Detect which cell encompasses the target text, then output its (x, y) center coordinate. 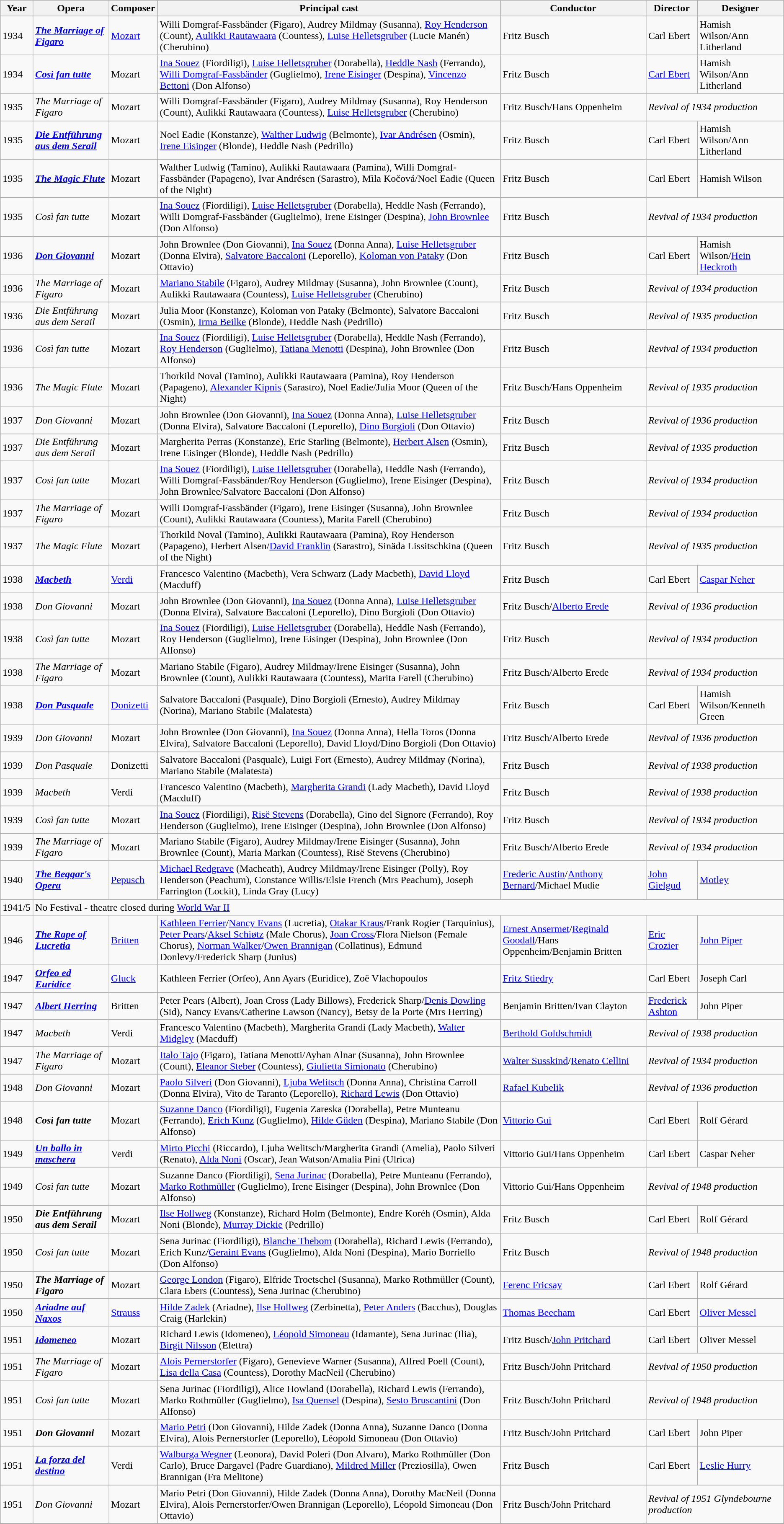
Designer (740, 8)
Idomeneo (70, 1340)
Conductor (573, 8)
Hilde Zadek (Ariadne), Ilse Hollweg (Zerbinetta), Peter Anders (Bacchus), Douglas Craig (Harlekin) (329, 1312)
Kathleen Ferrier (Orfeo), Ann Ayars (Euridice), Zoë Vlachopoulos (329, 979)
Mariano Stabile (Figaro), Audrey Mildmay (Susanna), John Brownlee (Count), Aulikki Rautawaara (Countess), Luise Helletsgruber (Cherubino) (329, 288)
Francesco Valentino (Macbeth), Margherita Grandi (Lady Macbeth), David Lloyd (Macduff) (329, 793)
Year (17, 8)
Ferenc Fricsay (573, 1285)
Eric Crozier (672, 940)
Frederic Austin/Anthony Bernard/Michael Mudie (573, 880)
Ilse Hollweg (Konstanze), Richard Holm (Belmonte), Endre Koréh (Osmin), Alda Noni (Blonde), Murray Dickie (Pedrillo) (329, 1219)
Opera (70, 8)
Rafael Kubelik (573, 1087)
Gluck (133, 979)
Francesco Valentino (Macbeth), Vera Schwarz (Lady Macbeth), David Lloyd (Macduff) (329, 579)
Strauss (133, 1312)
Albert Herring (70, 1006)
The Rape of Lucretia (70, 940)
Composer (133, 8)
Benjamin Britten/Ivan Clayton (573, 1006)
Berthold Goldschmidt (573, 1033)
Francesco Valentino (Macbeth), Margherita Grandi (Lady Macbeth), Walter Midgley (Macduff) (329, 1033)
Pepusch (133, 880)
Frederick Ashton (672, 1006)
Joseph Carl (740, 979)
Richard Lewis (Idomeneo), Léopold Simoneau (Idamante), Sena Jurinac (Ilia), Birgit Nilsson (Elettra) (329, 1340)
Willi Domgraf-Fassbänder (Figaro), Irene Eisinger (Susanna), John Brownlee (Count), Aulikki Rautawaara (Countess), Marita Farell (Cherubino) (329, 514)
Orfeo ed Euridice (70, 979)
Vittorio Gui (573, 1121)
Director (672, 8)
Ernest Ansermet/Reginald Goodall/Hans Oppenheim/Benjamin Britten (573, 940)
Margherita Perras (Konstanze), Eric Starling (Belmonte), Herbert Alsen (Osmin), Irene Eisinger (Blonde), Heddle Nash (Pedrillo) (329, 447)
John Gielgud (672, 880)
George London (Figaro), Elfride Troetschel (Susanna), Marko Rothmüller (Count), Clara Ebers (Countess), Sena Jurinac (Cherubino) (329, 1285)
Julia Moor (Konstanze), Koloman von Pataky (Belmonte), Salvatore Baccaloni (Osmin), Irma Beilke (Blonde), Heddle Nash (Pedrillo) (329, 316)
Hamish Wilson/Kenneth Green (740, 705)
Ariadne auf Naxos (70, 1312)
Principal cast (329, 8)
Hamish Wilson (740, 178)
Mariano Stabile (Figaro), Audrey Mildmay/Irene Eisinger (Susanna), John Brownlee (Count), Maria Markan (Countess), Risë Stevens (Cherubino) (329, 847)
Willi Domgraf-Fassbänder (Figaro), Audrey Mildmay (Susanna), Roy Henderson (Count), Aulikki Rautawaara (Countess), Luise Helletsgruber (Cherubino) (329, 107)
Leslie Hurry (740, 1466)
Hamish Wilson/Hein Heckroth (740, 256)
1946 (17, 940)
Salvatore Baccaloni (Pasquale), Dino Borgioli (Ernesto), Audrey Mildmay (Norina), Mariano Stabile (Malatesta) (329, 705)
Thomas Beecham (573, 1312)
Motley (740, 880)
Walter Susskind/Renato Cellini (573, 1061)
Fritz Stiedry (573, 979)
La forza del destino (70, 1466)
Noel Eadie (Konstanze), Walther Ludwig (Belmonte), Ivar Andrésen (Osmin), Irene Eisinger (Blonde), Heddle Nash (Pedrillo) (329, 140)
Mirto Picchi (Riccardo), Ljuba Welitsch/Margherita Grandi (Amelia), Paolo Silveri (Renato), Alda Noni (Oscar), Jean Watson/Amalia Pini (Ulrica) (329, 1154)
Alois Pernerstorfer (Figaro), Genevieve Warner (Susanna), Alfred Poell (Count), Lisa della Casa (Countess), Dorothy MacNeil (Cherubino) (329, 1366)
1940 (17, 880)
Revival of 1951 Glyndebourne production (714, 1504)
Salvatore Baccaloni (Pasquale), Luigi Fort (Ernesto), Audrey Mildmay (Norina), Mariano Stabile (Malatesta) (329, 765)
Mariano Stabile (Figaro), Audrey Mildmay/Irene Eisinger (Susanna), John Brownlee (Count), Aulikki Rautawaara (Countess), Marita Farell (Cherubino) (329, 672)
Un ballo in maschera (70, 1154)
Mario Petri (Don Giovanni), Hilde Zadek (Donna Anna), Suzanne Danco (Donna Elvira), Alois Pernerstorfer (Leporello), Léopold Simoneau (Don Ottavio) (329, 1433)
No Festival - theatre closed during World War II (408, 907)
1941/5 (17, 907)
The Beggar's Opera (70, 880)
Italo Tajo (Figaro), Tatiana Menotti/Ayhan Alnar (Susanna), John Brownlee (Count), Eleanor Steber (Countess), Giulietta Simionato (Cherubino) (329, 1061)
Paolo Silveri (Don Giovanni), Ljuba Welitsch (Donna Anna), Christina Carroll (Donna Elvira), Vito de Taranto (Leporello), Richard Lewis (Don Ottavio) (329, 1087)
Revival of 1950 production (714, 1366)
